Determine the [X, Y] coordinate at the center of the cell enclosing the given text.  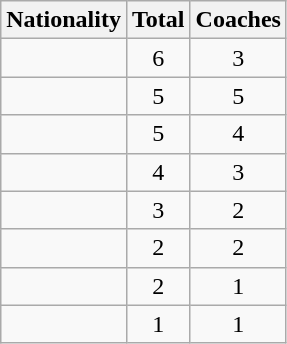
6 [158, 58]
Coaches [238, 20]
Nationality [64, 20]
Total [158, 20]
